Search for the cell housing the specified text and yield its [x, y] center coordinate. 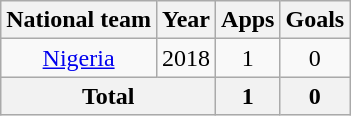
Apps [248, 20]
Nigeria [79, 58]
National team [79, 20]
2018 [186, 58]
Year [186, 20]
Goals [315, 20]
Total [108, 96]
